For the text-containing cell, return its midpoint in [x, y] coordinate format. 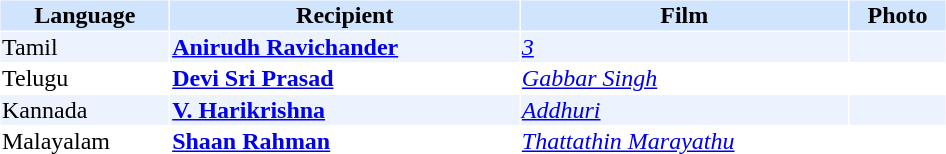
Photo [898, 15]
Devi Sri Prasad [345, 79]
Recipient [345, 15]
Telugu [84, 79]
Language [84, 15]
V. Harikrishna [345, 110]
Tamil [84, 47]
Addhuri [684, 110]
Kannada [84, 110]
Anirudh Ravichander [345, 47]
Film [684, 15]
Gabbar Singh [684, 79]
3 [684, 47]
